Find where the given text appears and provide that cell's center as (x, y) coordinate. 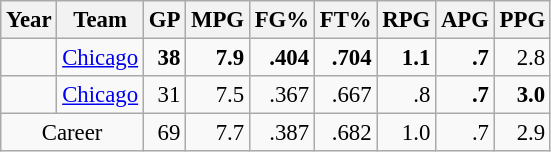
APG (466, 20)
Career (72, 133)
1.0 (406, 133)
31 (164, 95)
7.9 (218, 58)
69 (164, 133)
.8 (406, 95)
7.5 (218, 95)
2.9 (522, 133)
FG% (282, 20)
38 (164, 58)
GP (164, 20)
7.7 (218, 133)
PPG (522, 20)
FT% (346, 20)
3.0 (522, 95)
MPG (218, 20)
.704 (346, 58)
RPG (406, 20)
.404 (282, 58)
.387 (282, 133)
.682 (346, 133)
1.1 (406, 58)
2.8 (522, 58)
.367 (282, 95)
.667 (346, 95)
Team (100, 20)
Year (29, 20)
